Scan for the cell matching the given text and deliver its (x, y) coordinate at center. 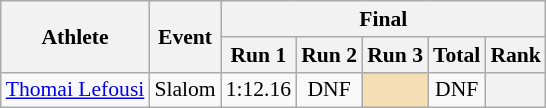
Slalom (184, 90)
Rank (516, 55)
Run 1 (258, 55)
Thomai Lefousi (76, 90)
1:12.16 (258, 90)
Final (384, 19)
Athlete (76, 36)
Total (456, 55)
Run 2 (329, 55)
Event (184, 36)
Run 3 (395, 55)
